Pinpoint the cell where the given text exists, returning its (X, Y) midpoint coordinate. 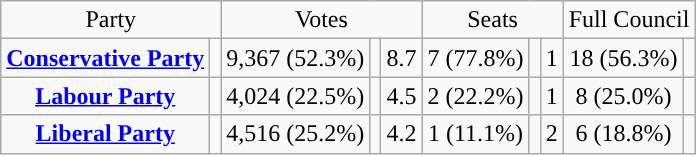
18 (56.3%) (624, 58)
4,516 (25.2%) (296, 134)
8 (25.0%) (624, 96)
4,024 (22.5%) (296, 96)
6 (18.8%) (624, 134)
Seats (492, 20)
7 (77.8%) (476, 58)
2 (552, 134)
4.2 (402, 134)
2 (22.2%) (476, 96)
Labour Party (106, 96)
Full Council (629, 20)
Liberal Party (106, 134)
Conservative Party (106, 58)
Party (111, 20)
9,367 (52.3%) (296, 58)
1 (11.1%) (476, 134)
Votes (322, 20)
4.5 (402, 96)
8.7 (402, 58)
